Search for the cell housing the specified text and yield its (X, Y) center coordinate. 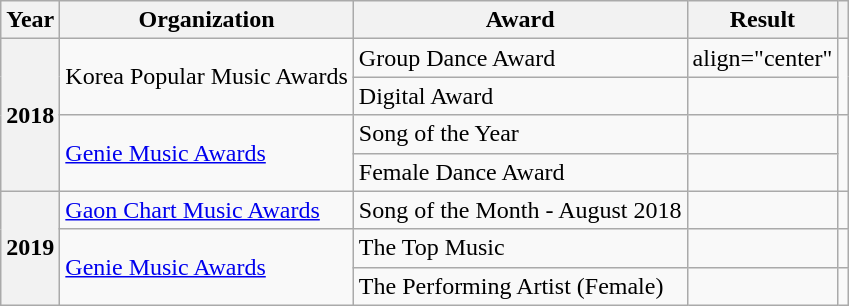
Female Dance Award (520, 172)
Year (30, 20)
2018 (30, 115)
2019 (30, 248)
The Performing Artist (Female) (520, 286)
Digital Award (520, 96)
Korea Popular Music Awards (206, 77)
align="center" (762, 58)
Organization (206, 20)
Award (520, 20)
Result (762, 20)
Song of the Month - August 2018 (520, 210)
Group Dance Award (520, 58)
Song of the Year (520, 134)
Gaon Chart Music Awards (206, 210)
The Top Music (520, 248)
